Locate the cell with the specified text and output its [X, Y] center coordinate. 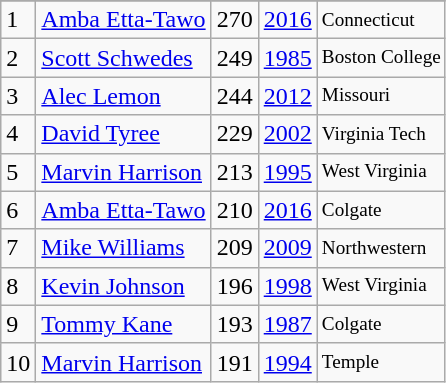
Northwestern [381, 248]
249 [234, 58]
2 [18, 58]
229 [234, 134]
Missouri [381, 96]
210 [234, 210]
5 [18, 172]
Tommy Kane [124, 324]
2012 [288, 96]
213 [234, 172]
4 [18, 134]
Connecticut [381, 20]
1 [18, 20]
1985 [288, 58]
7 [18, 248]
6 [18, 210]
10 [18, 362]
196 [234, 286]
1994 [288, 362]
Temple [381, 362]
193 [234, 324]
Mike Williams [124, 248]
Kevin Johnson [124, 286]
2002 [288, 134]
9 [18, 324]
Virginia Tech [381, 134]
2009 [288, 248]
David Tyree [124, 134]
Boston College [381, 58]
1987 [288, 324]
244 [234, 96]
3 [18, 96]
Alec Lemon [124, 96]
209 [234, 248]
191 [234, 362]
1995 [288, 172]
270 [234, 20]
1998 [288, 286]
8 [18, 286]
Scott Schwedes [124, 58]
